Output the [X, Y] coordinate of the center of the cell containing the given text.  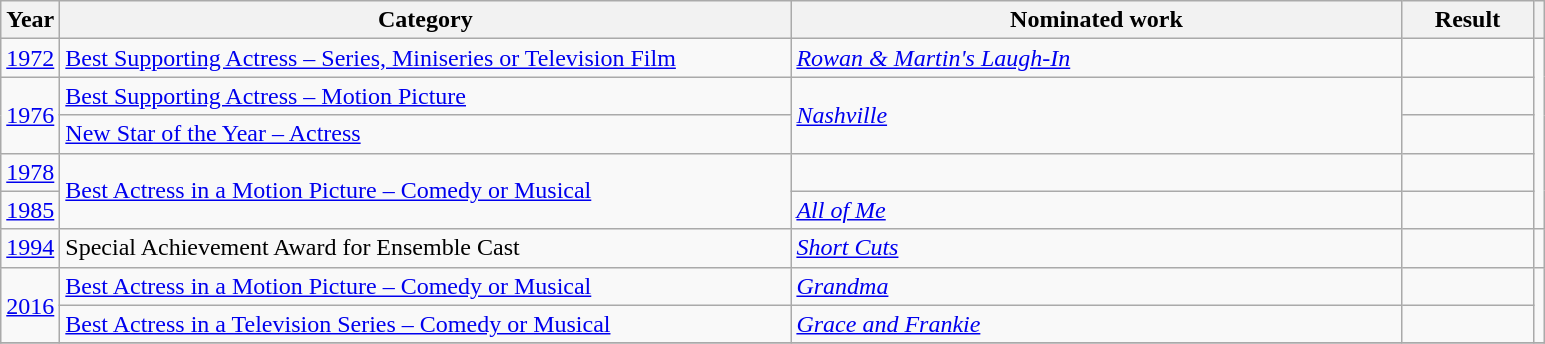
Nominated work [1096, 20]
Rowan & Martin's Laugh-In [1096, 58]
Nashville [1096, 115]
Category [426, 20]
1994 [30, 248]
Special Achievement Award for Ensemble Cast [426, 248]
Year [30, 20]
1976 [30, 115]
Short Cuts [1096, 248]
1972 [30, 58]
New Star of the Year – Actress [426, 134]
Grace and Frankie [1096, 324]
Best Actress in a Television Series – Comedy or Musical [426, 324]
Best Supporting Actress – Motion Picture [426, 96]
Grandma [1096, 286]
Result [1468, 20]
1978 [30, 172]
All of Me [1096, 210]
2016 [30, 305]
1985 [30, 210]
Best Supporting Actress – Series, Miniseries or Television Film [426, 58]
